Output the (x, y) coordinate of the center of the cell containing the given text.  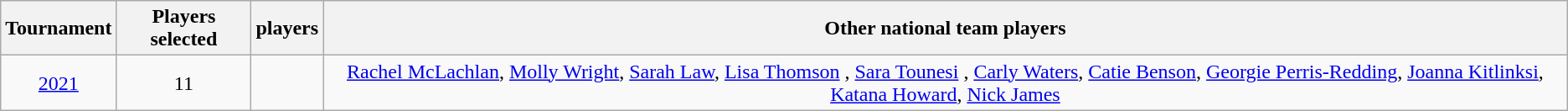
Tournament (59, 29)
Players selected (184, 29)
Other national team players (946, 29)
11 (184, 82)
players (287, 29)
2021 (59, 82)
